Locate the cell with the specified text and output its [X, Y] center coordinate. 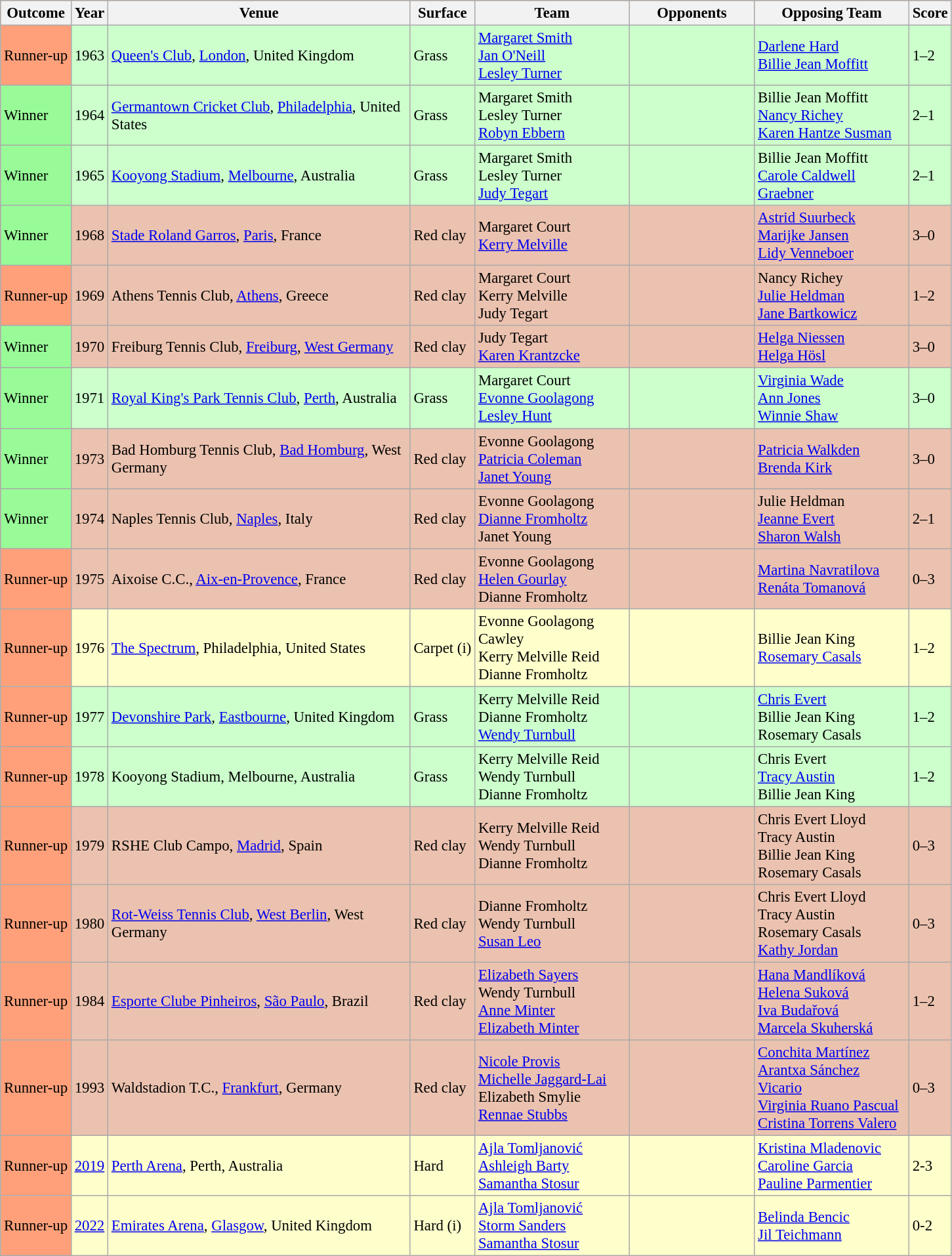
Darlene HardBillie Jean Moffitt [832, 56]
Outcome [36, 13]
1968 [89, 236]
Score [930, 13]
1970 [89, 346]
Margaret CourtEvonne GoolagongLesley Hunt [552, 398]
Hana MandlíkováHelena SukováIva BudařováMarcela Skuherská [832, 1001]
Emirates Arena, Glasgow, United Kingdom [259, 1226]
1979 [89, 845]
Belinda BencicJil Teichmann [832, 1226]
Devonshire Park, Eastbourne, United Kingdom [259, 717]
Queen's Club, London, United Kingdom [259, 56]
1976 [89, 647]
The Spectrum, Philadelphia, United States [259, 647]
Billie Jean MoffittNancy RicheyKaren Hantze Susman [832, 115]
Venue [259, 13]
Evonne Goolagong CawleyKerry Melville ReidDianne Fromholtz [552, 647]
Kerry Melville ReidDianne FromholtzWendy Turnbull [552, 717]
Freiburg Tennis Club, Freiburg, West Germany [259, 346]
1971 [89, 398]
Conchita MartínezArantxa Sánchez VicarioVirginia Ruano PascualCristina Torrens Valero [832, 1088]
Aixoise C.C., Aix-en-Provence, France [259, 579]
Margaret CourtKerry MelvilleJudy Tegart [552, 296]
1977 [89, 717]
Astrid SuurbeckMarijke JansenLidy Venneboer [832, 236]
1975 [89, 579]
1980 [89, 924]
Bad Homburg Tennis Club, Bad Homburg, West Germany [259, 459]
1969 [89, 296]
0-2 [930, 1226]
Nancy RicheyJulie HeldmanJane Bartkowicz [832, 296]
Martina NavratilovaRenáta Tomanová [832, 579]
Surface [442, 13]
Margaret SmithJan O'NeillLesley Turner [552, 56]
2-3 [930, 1166]
1978 [89, 777]
1984 [89, 1001]
Hard (i) [442, 1226]
Patricia WalkdenBrenda Kirk [832, 459]
Rot-Weiss Tennis Club, West Berlin, West Germany [259, 924]
Ajla TomljanovićAshleigh BartySamantha Stosur [552, 1166]
Esporte Clube Pinheiros, São Paulo, Brazil [259, 1001]
Hard [442, 1166]
Opponents [692, 13]
Chris Evert LloydTracy AustinBillie Jean KingRosemary Casals [832, 845]
Helga NiessenHelga Hösl [832, 346]
2022 [89, 1226]
Billie Jean KingRosemary Casals [832, 647]
Stade Roland Garros, Paris, France [259, 236]
Dianne FromholtzWendy TurnbullSusan Leo [552, 924]
Virginia WadeAnn JonesWinnie Shaw [832, 398]
RSHE Club Campo, Madrid, Spain [259, 845]
Germantown Cricket Club, Philadelphia, United States [259, 115]
1965 [89, 176]
Julie HeldmanJeanne EvertSharon Walsh [832, 518]
Elizabeth SayersWendy TurnbullAnne MinterElizabeth Minter [552, 1001]
Team [552, 13]
Athens Tennis Club, Athens, Greece [259, 296]
Naples Tennis Club, Naples, Italy [259, 518]
Judy TegartKaren Krantzcke [552, 346]
1974 [89, 518]
1964 [89, 115]
1993 [89, 1088]
Perth Arena, Perth, Australia [259, 1166]
Margaret SmithLesley TurnerRobyn Ebbern [552, 115]
Waldstadion T.C., Frankfurt, Germany [259, 1088]
Kristina MladenovicCaroline GarciaPauline Parmentier [832, 1166]
Margaret SmithLesley TurnerJudy Tegart [552, 176]
Evonne GoolagongDianne FromholtzJanet Young [552, 518]
Chris Evert LloydTracy AustinRosemary CasalsKathy Jordan [832, 924]
Royal King's Park Tennis Club, Perth, Australia [259, 398]
Billie Jean MoffittCarole Caldwell Graebner [832, 176]
Margaret CourtKerry Melville [552, 236]
Evonne GoolagongPatricia ColemanJanet Young [552, 459]
Opposing Team [832, 13]
1963 [89, 56]
Ajla TomljanovićStorm SandersSamantha Stosur [552, 1226]
1973 [89, 459]
Nicole ProvisMichelle Jaggard-LaiElizabeth SmylieRennae Stubbs [552, 1088]
Chris EvertBillie Jean KingRosemary Casals [832, 717]
Evonne GoolagongHelen GourlayDianne Fromholtz [552, 579]
Year [89, 13]
2019 [89, 1166]
Carpet (i) [442, 647]
Chris EvertTracy AustinBillie Jean King [832, 777]
